Capture the cell that displays the provided text and extract its [X, Y] central coordinate. 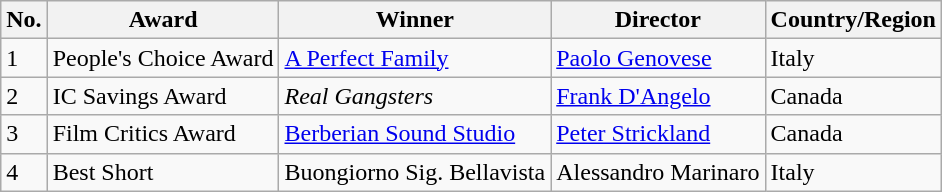
Real Gangsters [415, 96]
Best Short [163, 172]
People's Choice Award [163, 58]
Alessandro Marinaro [658, 172]
A Perfect Family [415, 58]
Director [658, 20]
2 [24, 96]
Paolo Genovese [658, 58]
Frank D'Angelo [658, 96]
Winner [415, 20]
4 [24, 172]
Peter Strickland [658, 134]
Award [163, 20]
1 [24, 58]
Country/Region [853, 20]
3 [24, 134]
Buongiorno Sig. Bellavista [415, 172]
No. [24, 20]
Film Critics Award [163, 134]
Berberian Sound Studio [415, 134]
IC Savings Award [163, 96]
